Scan for the cell matching the given text and deliver its [x, y] coordinate at center. 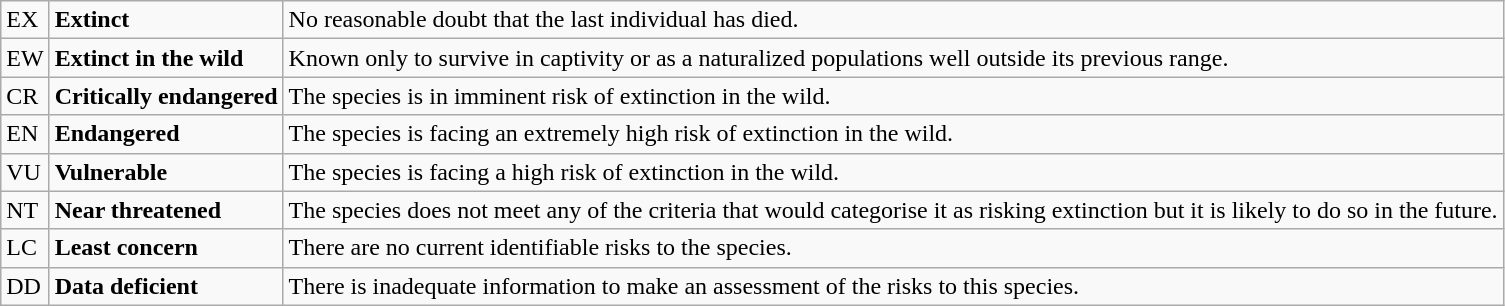
Vulnerable [166, 172]
Near threatened [166, 210]
LC [25, 248]
There are no current identifiable risks to the species. [893, 248]
EN [25, 134]
VU [25, 172]
Extinct [166, 20]
Endangered [166, 134]
Extinct in the wild [166, 58]
Critically endangered [166, 96]
The species does not meet any of the criteria that would categorise it as risking extinction but it is likely to do so in the future. [893, 210]
The species is in imminent risk of extinction in the wild. [893, 96]
Data deficient [166, 286]
DD [25, 286]
There is inadequate information to make an assessment of the risks to this species. [893, 286]
Least concern [166, 248]
NT [25, 210]
The species is facing a high risk of extinction in the wild. [893, 172]
CR [25, 96]
EX [25, 20]
EW [25, 58]
The species is facing an extremely high risk of extinction in the wild. [893, 134]
Known only to survive in captivity or as a naturalized populations well outside its previous range. [893, 58]
No reasonable doubt that the last individual has died. [893, 20]
